Return the (x, y) coordinate for the center point of the cell that contains the specified text.  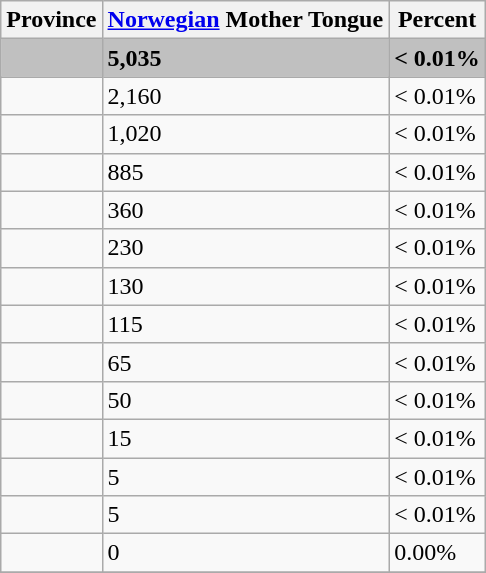
115 (246, 324)
50 (246, 400)
Percent (438, 20)
Province (52, 20)
Norwegian Mother Tongue (246, 20)
130 (246, 286)
5,035 (246, 58)
15 (246, 438)
1,020 (246, 134)
360 (246, 210)
0 (246, 553)
885 (246, 172)
65 (246, 362)
0.00% (438, 553)
2,160 (246, 96)
230 (246, 248)
